Detect which cell encompasses the target text, then output its (X, Y) center coordinate. 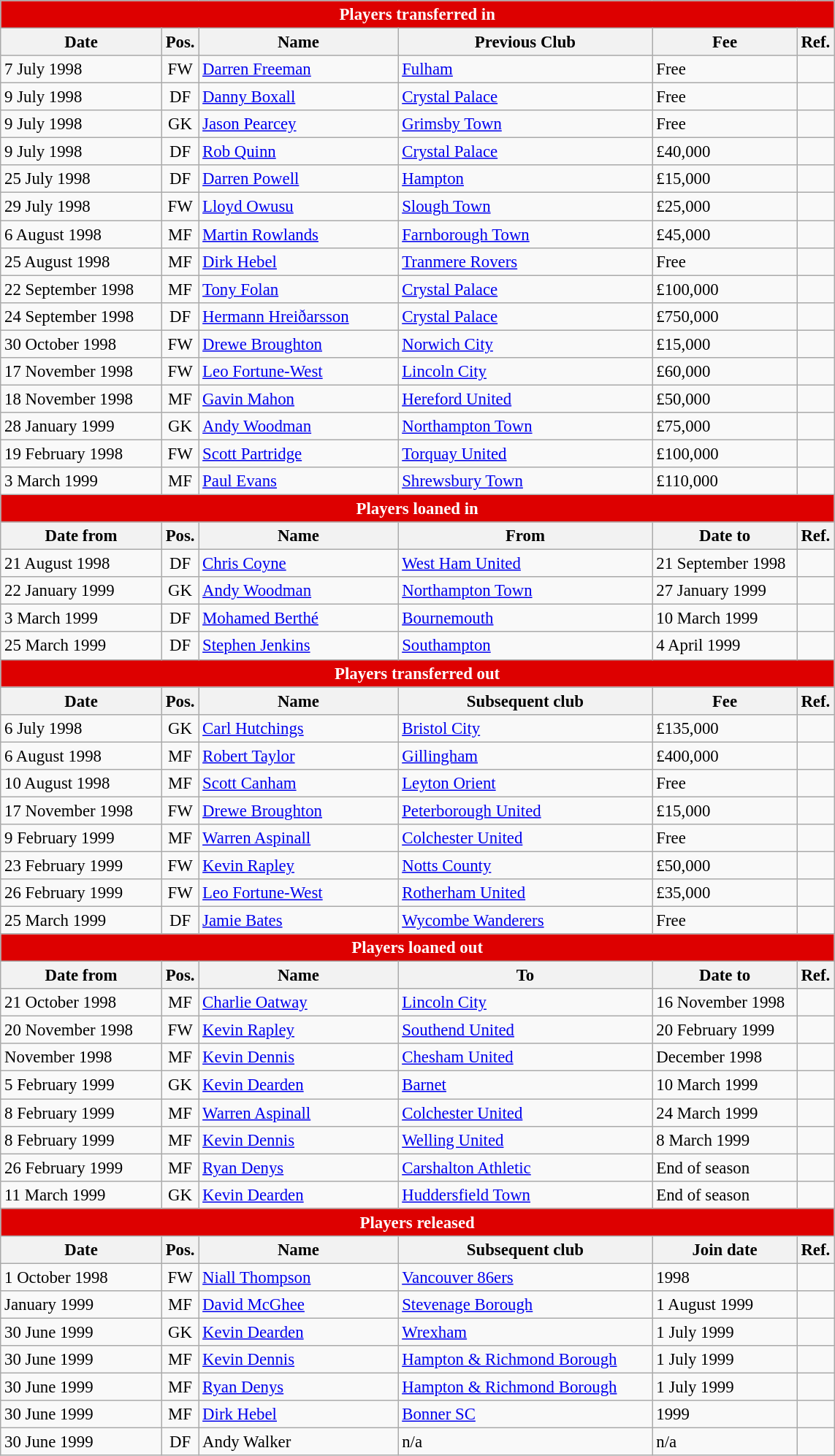
23 February 1999 (82, 865)
Welling United (525, 1140)
Darren Powell (298, 179)
Vancouver 86ers (525, 1277)
Tranmere Rovers (525, 261)
Join date (725, 1250)
From (525, 536)
5 February 1999 (82, 1085)
Robert Taylor (298, 756)
Scott Partridge (298, 453)
Charlie Oatway (298, 1003)
Players transferred out (418, 673)
Shrewsbury Town (525, 481)
Niall Thompson (298, 1277)
4 April 1999 (725, 646)
Southend United (525, 1030)
Hampton (525, 179)
27 January 1999 (725, 591)
16 November 1998 (725, 1003)
Chesham United (525, 1058)
Bournemouth (525, 618)
Chris Coyne (298, 564)
Farnborough Town (525, 234)
Torquay United (525, 453)
7 July 1998 (82, 69)
David McGhee (298, 1305)
West Ham United (525, 564)
Players released (418, 1222)
Martin Rowlands (298, 234)
November 1998 (82, 1058)
19 February 1998 (82, 453)
Stephen Jenkins (298, 646)
Hereford United (525, 399)
December 1998 (725, 1058)
1999 (725, 1414)
£60,000 (725, 372)
£400,000 (725, 756)
Previous Club (525, 42)
£25,000 (725, 207)
Carl Hutchings (298, 728)
Players loaned in (418, 509)
Tony Folan (298, 289)
8 March 1999 (725, 1140)
1 October 1998 (82, 1277)
Bristol City (525, 728)
1998 (725, 1277)
11 March 1999 (82, 1195)
6 July 1998 (82, 728)
Players transferred in (418, 15)
£110,000 (725, 481)
Stevenage Borough (525, 1305)
9 February 1999 (82, 838)
Rotherham United (525, 893)
Paul Evans (298, 481)
Andy Walker (298, 1442)
10 August 1998 (82, 783)
Darren Freeman (298, 69)
Jamie Bates (298, 921)
Bonner SC (525, 1414)
Huddersfield Town (525, 1195)
£35,000 (725, 893)
21 September 1998 (725, 564)
Fulham (525, 69)
Scott Canham (298, 783)
29 July 1998 (82, 207)
25 July 1998 (82, 179)
24 March 1999 (725, 1113)
Notts County (525, 865)
£40,000 (725, 152)
£45,000 (725, 234)
To (525, 976)
Gavin Mahon (298, 399)
Jason Pearcey (298, 124)
25 August 1998 (82, 261)
20 February 1999 (725, 1030)
Wycombe Wanderers (525, 921)
Wrexham (525, 1332)
22 September 1998 (82, 289)
£135,000 (725, 728)
Danny Boxall (298, 97)
Slough Town (525, 207)
Barnet (525, 1085)
18 November 1998 (82, 399)
Carshalton Athletic (525, 1168)
Peterborough United (525, 811)
20 November 1998 (82, 1030)
21 October 1998 (82, 1003)
21 August 1998 (82, 564)
Hermann Hreiðarsson (298, 316)
Players loaned out (418, 948)
30 October 1998 (82, 344)
Grimsby Town (525, 124)
Southampton (525, 646)
28 January 1999 (82, 426)
1 August 1999 (725, 1305)
Lloyd Owusu (298, 207)
24 September 1998 (82, 316)
22 January 1999 (82, 591)
Norwich City (525, 344)
January 1999 (82, 1305)
Rob Quinn (298, 152)
Leyton Orient (525, 783)
Gillingham (525, 756)
Mohamed Berthé (298, 618)
£75,000 (725, 426)
£750,000 (725, 316)
